For the text-containing cell, return its midpoint in (X, Y) coordinate format. 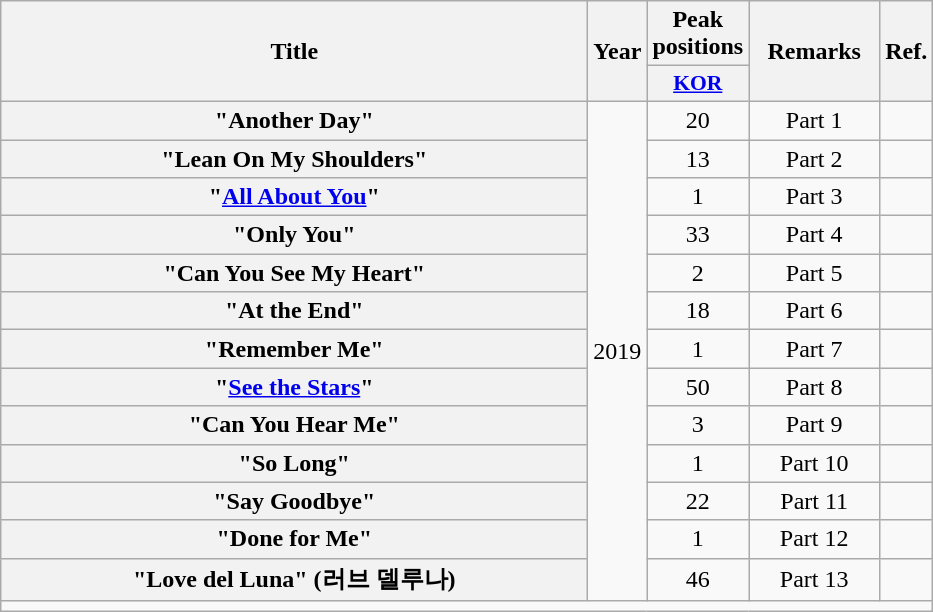
Part 8 (814, 387)
Ref. (906, 52)
Part 9 (814, 425)
Part 6 (814, 311)
"Lean On My Shoulders" (294, 159)
46 (698, 580)
Part 7 (814, 349)
33 (698, 235)
"Can You See My Heart" (294, 273)
Part 3 (814, 197)
18 (698, 311)
Part 11 (814, 501)
Part 4 (814, 235)
Part 13 (814, 580)
"At the End" (294, 311)
"Remember Me" (294, 349)
"Only You" (294, 235)
Part 1 (814, 120)
Remarks (814, 52)
"Another Day" (294, 120)
"All About You" (294, 197)
Part 10 (814, 463)
3 (698, 425)
"Done for Me" (294, 539)
Title (294, 52)
"So Long" (294, 463)
50 (698, 387)
22 (698, 501)
2019 (618, 350)
"Say Goodbye" (294, 501)
20 (698, 120)
"See the Stars" (294, 387)
Part 2 (814, 159)
Peakpositions (698, 34)
KOR (698, 84)
"Love del Luna" (러브 델루나) (294, 580)
Part 12 (814, 539)
Part 5 (814, 273)
13 (698, 159)
Year (618, 52)
"Can You Hear Me" (294, 425)
2 (698, 273)
